Pinpoint the cell where the given text exists, returning its (X, Y) midpoint coordinate. 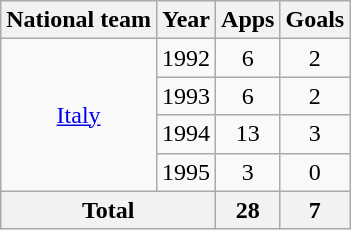
Italy (79, 115)
1992 (186, 58)
Apps (248, 20)
Goals (315, 20)
1993 (186, 96)
National team (79, 20)
7 (315, 210)
Total (108, 210)
13 (248, 134)
1994 (186, 134)
1995 (186, 172)
28 (248, 210)
0 (315, 172)
Year (186, 20)
